Pinpoint the cell where the given text exists, returning its (X, Y) midpoint coordinate. 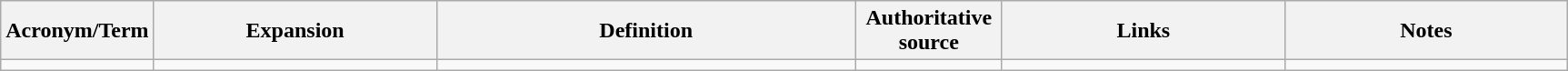
Acronym/Term (77, 31)
Links (1144, 31)
Notes (1425, 31)
Expansion (295, 31)
Definition (645, 31)
Authoritative source (929, 31)
